Detect which cell encompasses the target text, then output its [x, y] center coordinate. 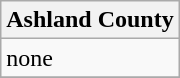
Ashland County [90, 20]
none [90, 58]
